Return (X, Y) of the center of cell containing provided text 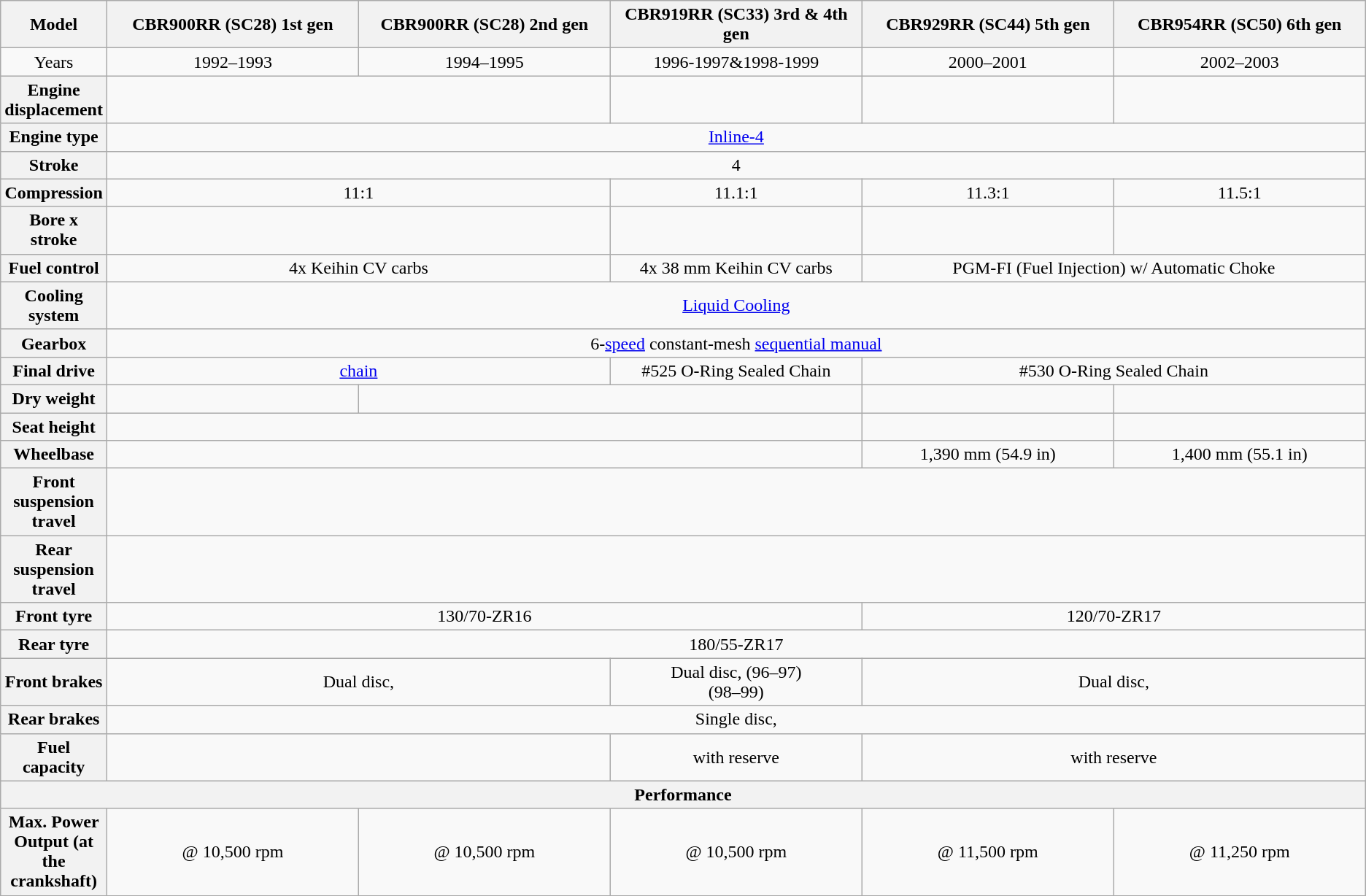
Rear tyre (54, 644)
PGM-FI (Fuel Injection) w/ Automatic Choke (1114, 268)
11.3:1 (988, 193)
180/55-ZR17 (736, 644)
Fuel control (54, 268)
Liquid Cooling (736, 305)
Performance (683, 795)
Bore x stroke (54, 231)
Fuel capacity (54, 757)
1992–1993 (232, 62)
130/70-ZR16 (485, 617)
Inline-4 (736, 137)
#525 O-Ring Sealed Chain (736, 371)
120/70-ZR17 (1114, 617)
Engine displacement (54, 99)
4 (736, 165)
Cooling system (54, 305)
Wheelbase (54, 455)
CBR954RR (SC50) 6th gen (1239, 25)
11:1 (358, 193)
2002–2003 (1239, 62)
Gearbox (54, 343)
11.5:1 (1239, 193)
Front brakes (54, 681)
@ 11,500 rpm (988, 852)
4x 38 mm Keihin CV carbs (736, 268)
11.1:1 (736, 193)
Seat height (54, 427)
Stroke (54, 165)
#530 O-Ring Sealed Chain (1114, 371)
1996-1997&1998-1999 (736, 62)
Rear brakes (54, 719)
CBR900RR (SC28) 1st gen (232, 25)
Dry weight (54, 398)
@ 11,250 rpm (1239, 852)
Front tyre (54, 617)
Engine type (54, 137)
2000–2001 (988, 62)
Single disc, (736, 719)
Compression (54, 193)
1994–1995 (485, 62)
Model (54, 25)
Years (54, 62)
Front suspension travel (54, 502)
Max. Power Output (at the crankshaft) (54, 852)
CBR929RR (SC44) 5th gen (988, 25)
1,390 mm (54.9 in) (988, 455)
chain (358, 371)
1,400 mm (55.1 in) (1239, 455)
4x Keihin CV carbs (358, 268)
CBR900RR (SC28) 2nd gen (485, 25)
6-speed constant-mesh sequential manual (736, 343)
CBR919RR (SC33) 3rd & 4th gen (736, 25)
Final drive (54, 371)
Dual disc, (96–97) (98–99) (736, 681)
Rear suspension travel (54, 569)
